Return the [X, Y] coordinate for the center point of the cell that contains the specified text.  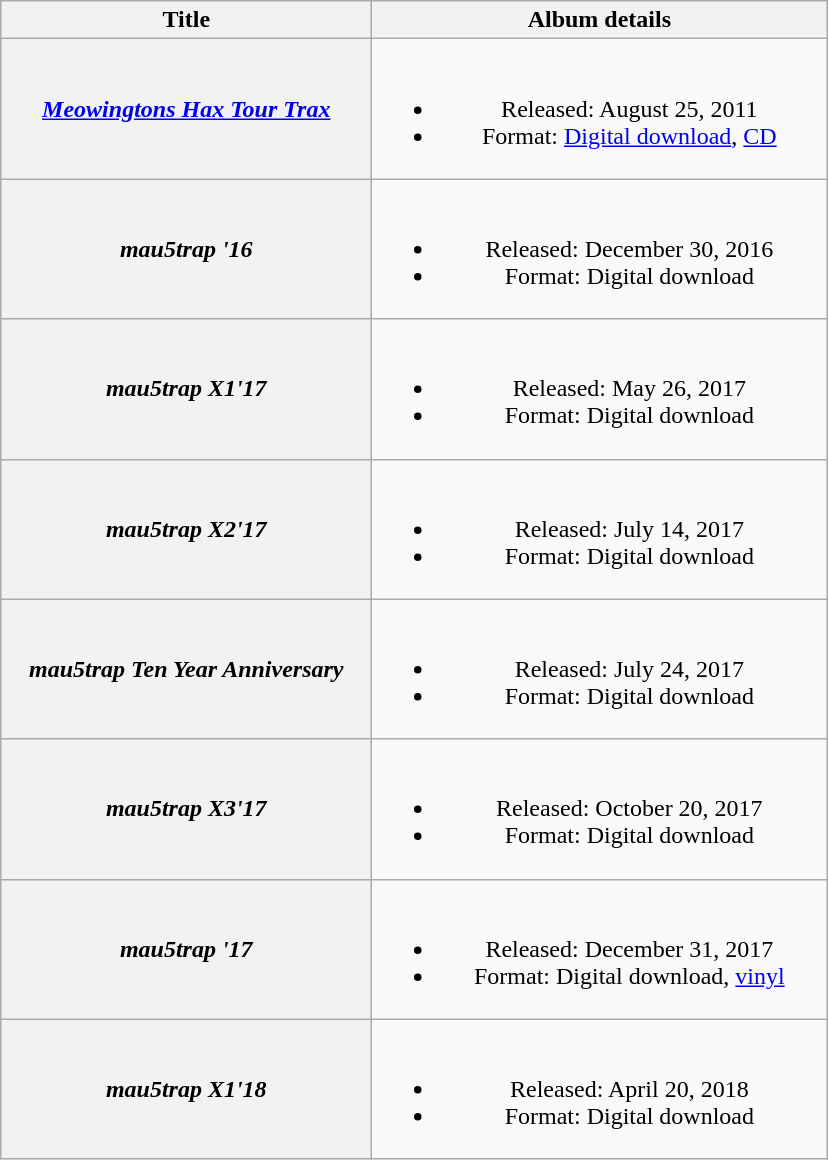
mau5trap Ten Year Anniversary [186, 669]
mau5trap X1'18 [186, 1089]
mau5trap '16 [186, 249]
Album details [600, 20]
mau5trap X3'17 [186, 809]
Title [186, 20]
Released: July 24, 2017Format: Digital download [600, 669]
mau5trap X2'17 [186, 529]
Released: July 14, 2017Format: Digital download [600, 529]
mau5trap X1'17 [186, 389]
Released: August 25, 2011Format: Digital download, CD [600, 109]
Released: December 30, 2016Format: Digital download [600, 249]
Released: December 31, 2017Format: Digital download, vinyl [600, 949]
Released: May 26, 2017Format: Digital download [600, 389]
mau5trap '17 [186, 949]
Meowingtons Hax Tour Trax [186, 109]
Released: October 20, 2017Format: Digital download [600, 809]
Released: April 20, 2018Format: Digital download [600, 1089]
